Scan for the cell matching the given text and deliver its (X, Y) coordinate at center. 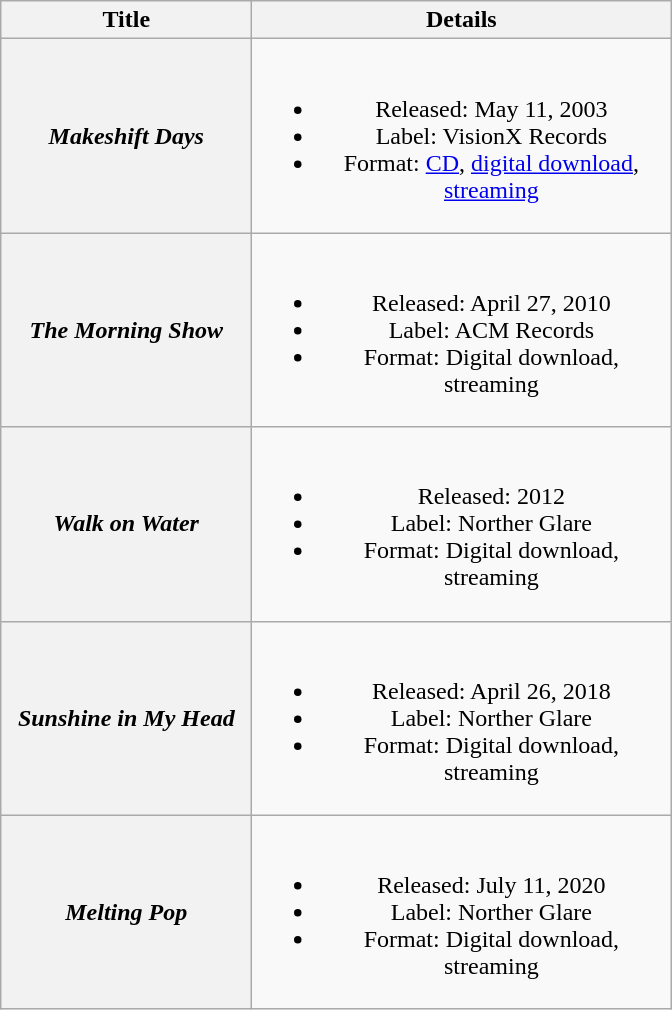
Released: April 27, 2010Label: ACM RecordsFormat: Digital download, streaming (462, 330)
Released: April 26, 2018Label: Norther GlareFormat: Digital download, streaming (462, 718)
Makeshift Days (126, 136)
The Morning Show (126, 330)
Title (126, 20)
Details (462, 20)
Walk on Water (126, 524)
Released: May 11, 2003Label: VisionX RecordsFormat: CD, digital download, streaming (462, 136)
Released: July 11, 2020Label: Norther GlareFormat: Digital download, streaming (462, 912)
Released: 2012Label: Norther GlareFormat: Digital download, streaming (462, 524)
Melting Pop (126, 912)
Sunshine in My Head (126, 718)
